Locate the cell with the specified text and output its [X, Y] center coordinate. 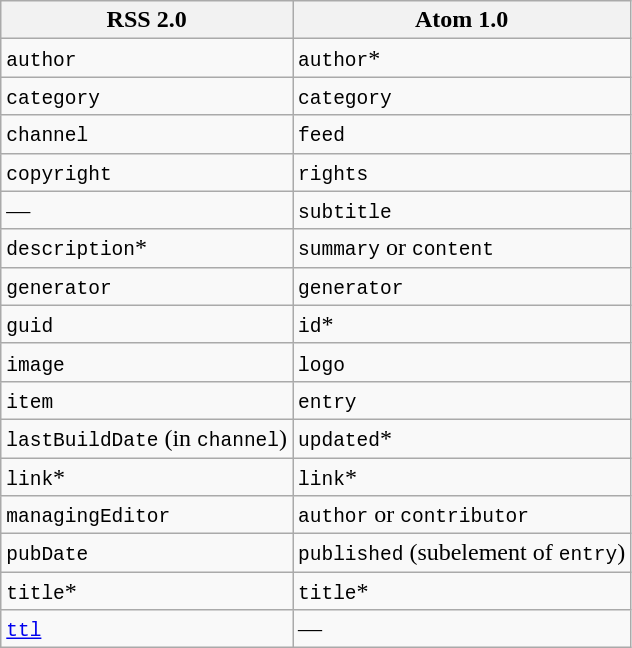
updated* [462, 438]
RSS 2.0 [147, 20]
author [147, 58]
managingEditor [147, 515]
author* [462, 58]
description* [147, 248]
channel [147, 134]
published (subelement of entry) [462, 553]
summary or content [462, 248]
logo [462, 362]
subtitle [462, 210]
ttl [147, 629]
feed [462, 134]
pubDate [147, 553]
id* [462, 324]
copyright [147, 172]
item [147, 400]
lastBuildDate (in channel) [147, 438]
author or contributor [462, 515]
rights [462, 172]
Atom 1.0 [462, 20]
image [147, 362]
guid [147, 324]
entry [462, 400]
